From the cell containing the given text, extract its center point as [x, y] coordinate. 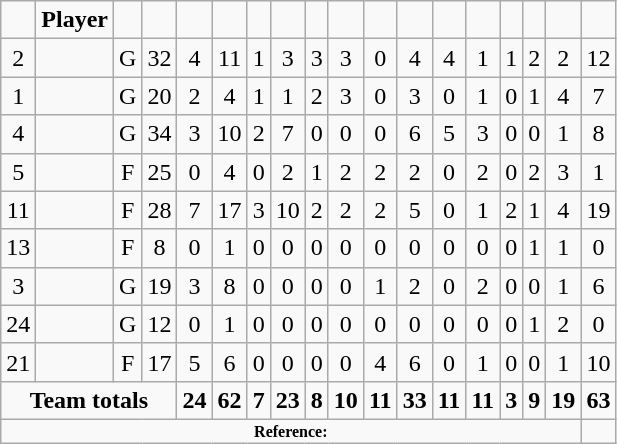
20 [160, 96]
13 [18, 248]
62 [230, 400]
9 [534, 400]
33 [414, 400]
32 [160, 58]
Player [75, 20]
25 [160, 172]
Reference: [291, 431]
23 [288, 400]
63 [598, 400]
21 [18, 362]
Team totals [89, 400]
34 [160, 134]
28 [160, 210]
